Search for the cell housing the specified text and yield its (X, Y) center coordinate. 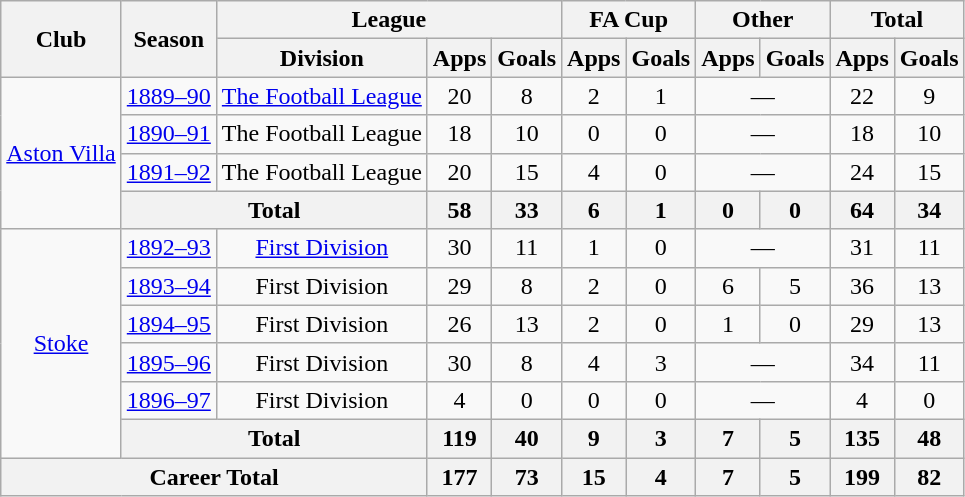
1894–95 (168, 324)
31 (862, 248)
Season (168, 39)
58 (459, 210)
Aston Villa (62, 153)
82 (929, 477)
Club (62, 39)
199 (862, 477)
64 (862, 210)
1895–96 (168, 362)
Career Total (214, 477)
Stoke (62, 343)
33 (527, 210)
Division (322, 58)
24 (862, 172)
26 (459, 324)
48 (929, 438)
22 (862, 96)
1890–91 (168, 134)
League (388, 20)
1891–92 (168, 172)
135 (862, 438)
177 (459, 477)
FA Cup (629, 20)
Other (763, 20)
1893–94 (168, 286)
73 (527, 477)
119 (459, 438)
1896–97 (168, 400)
1889–90 (168, 96)
1892–93 (168, 248)
36 (862, 286)
40 (527, 438)
